Detect which cell encompasses the target text, then output its (X, Y) center coordinate. 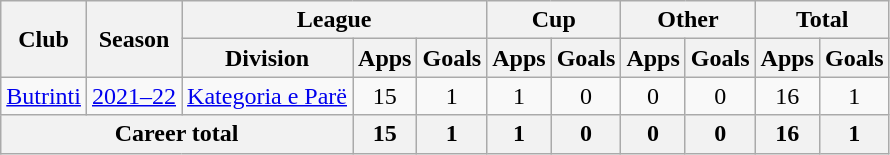
Season (134, 39)
Total (822, 20)
Other (688, 20)
League (334, 20)
2021–22 (134, 96)
Career total (177, 134)
Club (44, 39)
Kategoria e Parë (268, 96)
Cup (554, 20)
Butrinti (44, 96)
Division (268, 58)
